Extract the [x, y] coordinate from the center of the cell holding the provided text.  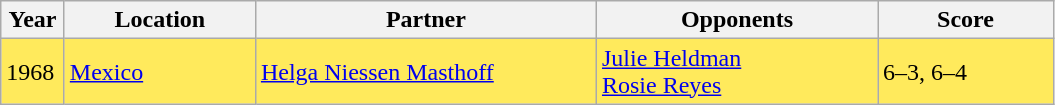
Partner [426, 20]
Year [33, 20]
Mexico [160, 72]
Julie Heldman Rosie Reyes [736, 72]
1968 [33, 72]
6–3, 6–4 [966, 72]
Helga Niessen Masthoff [426, 72]
Location [160, 20]
Opponents [736, 20]
Score [966, 20]
